Detect which cell encompasses the target text, then output its [x, y] center coordinate. 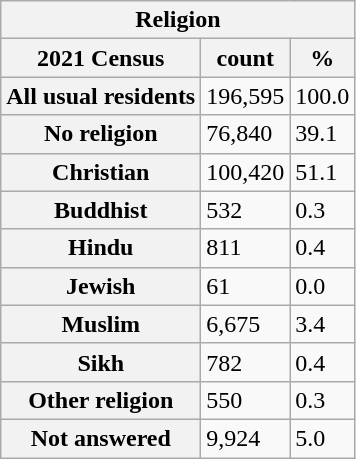
No religion [101, 134]
Sikh [101, 362]
count [246, 58]
782 [246, 362]
Not answered [101, 438]
532 [246, 210]
196,595 [246, 96]
3.4 [322, 324]
2021 Census [101, 58]
Hindu [101, 248]
All usual residents [101, 96]
0.0 [322, 286]
% [322, 58]
6,675 [246, 324]
Muslim [101, 324]
811 [246, 248]
76,840 [246, 134]
5.0 [322, 438]
61 [246, 286]
550 [246, 400]
Other religion [101, 400]
100.0 [322, 96]
Jewish [101, 286]
Religion [178, 20]
39.1 [322, 134]
100,420 [246, 172]
51.1 [322, 172]
Buddhist [101, 210]
9,924 [246, 438]
Christian [101, 172]
